Find where the given text appears and provide that cell's center as [X, Y] coordinate. 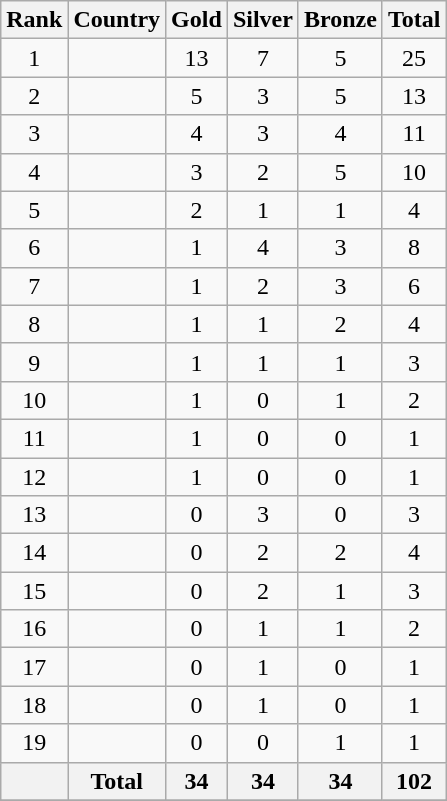
9 [34, 362]
15 [34, 591]
14 [34, 553]
17 [34, 667]
102 [414, 781]
Silver [262, 20]
Bronze [340, 20]
Gold [197, 20]
Country [117, 20]
12 [34, 477]
19 [34, 743]
Rank [34, 20]
16 [34, 629]
18 [34, 705]
25 [414, 58]
